Detect which cell encompasses the target text, then output its [X, Y] center coordinate. 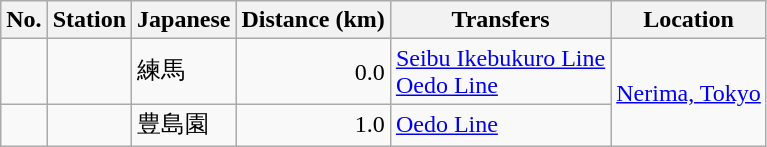
1.0 [313, 126]
Japanese [184, 20]
Transfers [500, 20]
Location [689, 20]
Oedo Line [500, 126]
Seibu Ikebukuro Line Oedo Line [500, 72]
No. [24, 20]
練馬 [184, 72]
Nerima, Tokyo [689, 93]
豊島園 [184, 126]
Station [89, 20]
0.0 [313, 72]
Distance (km) [313, 20]
